Scan for the cell matching the given text and deliver its [x, y] coordinate at center. 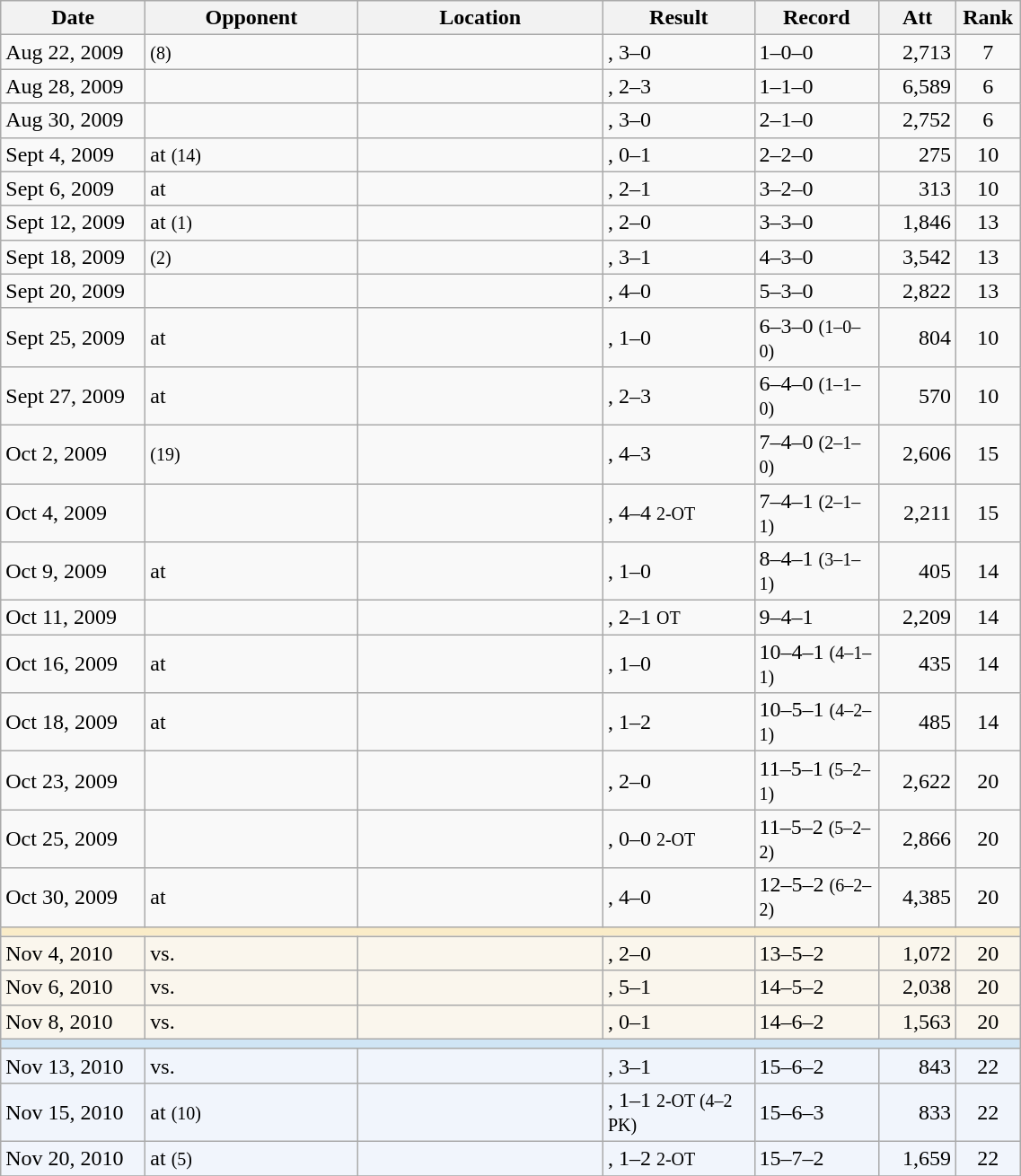
Result [679, 18]
570 [918, 395]
14–5–2 [817, 987]
1,846 [918, 223]
2,713 [918, 52]
Aug 28, 2009 [74, 86]
11–5–2 (5–2–2) [817, 838]
Sept 25, 2009 [74, 338]
Oct 16, 2009 [74, 664]
, 0–0 2-OT [679, 838]
6–3–0 (1–0–0) [817, 338]
3,542 [918, 257]
, 1–2 [679, 722]
275 [918, 154]
435 [918, 664]
15–6–3 [817, 1111]
13–5–2 [817, 953]
11–5–1 (5–2–1) [817, 781]
2,822 [918, 291]
Rank [988, 18]
(19) [251, 454]
, 4–4 2-OT [679, 512]
Sept 6, 2009 [74, 189]
Sept 20, 2009 [74, 291]
Nov 4, 2010 [74, 953]
1,659 [918, 1158]
Aug 22, 2009 [74, 52]
10–5–1 (4–2–1) [817, 722]
4,385 [918, 898]
Location [480, 18]
12–5–2 (6–2–2) [817, 898]
(8) [251, 52]
at (1) [251, 223]
2,866 [918, 838]
at (5) [251, 1158]
15–7–2 [817, 1158]
, 2–1 [679, 189]
7 [988, 52]
Opponent [251, 18]
3–3–0 [817, 223]
485 [918, 722]
, 5–1 [679, 987]
Att [918, 18]
Sept 18, 2009 [74, 257]
(2) [251, 257]
at (14) [251, 154]
Oct 18, 2009 [74, 722]
Nov 13, 2010 [74, 1066]
Record [817, 18]
1,072 [918, 953]
15–6–2 [817, 1066]
2–2–0 [817, 154]
5–3–0 [817, 291]
6,589 [918, 86]
10–4–1 (4–1–1) [817, 664]
at (10) [251, 1111]
14–6–2 [817, 1022]
2,209 [918, 618]
7–4–1 (2–1–1) [817, 512]
2–1–0 [817, 120]
1,563 [918, 1022]
843 [918, 1066]
6–4–0 (1–1–0) [817, 395]
, 1–2 2-OT [679, 1158]
, 1–1 2-OT (4–2 PK) [679, 1111]
2,038 [918, 987]
Oct 11, 2009 [74, 618]
Nov 6, 2010 [74, 987]
Oct 9, 2009 [74, 571]
9–4–1 [817, 618]
405 [918, 571]
Oct 25, 2009 [74, 838]
Aug 30, 2009 [74, 120]
Oct 4, 2009 [74, 512]
3–2–0 [817, 189]
1–1–0 [817, 86]
2,622 [918, 781]
Sept 27, 2009 [74, 395]
8–4–1 (3–1–1) [817, 571]
313 [918, 189]
4–3–0 [817, 257]
Sept 12, 2009 [74, 223]
Oct 30, 2009 [74, 898]
2,211 [918, 512]
Sept 4, 2009 [74, 154]
Oct 2, 2009 [74, 454]
, 2–1 OT [679, 618]
, 4–3 [679, 454]
Oct 23, 2009 [74, 781]
2,752 [918, 120]
Nov 20, 2010 [74, 1158]
804 [918, 338]
833 [918, 1111]
Date [74, 18]
Nov 15, 2010 [74, 1111]
1–0–0 [817, 52]
Nov 8, 2010 [74, 1022]
7–4–0 (2–1–0) [817, 454]
2,606 [918, 454]
